Return the (x, y) coordinate for the center point of the cell that contains the specified text.  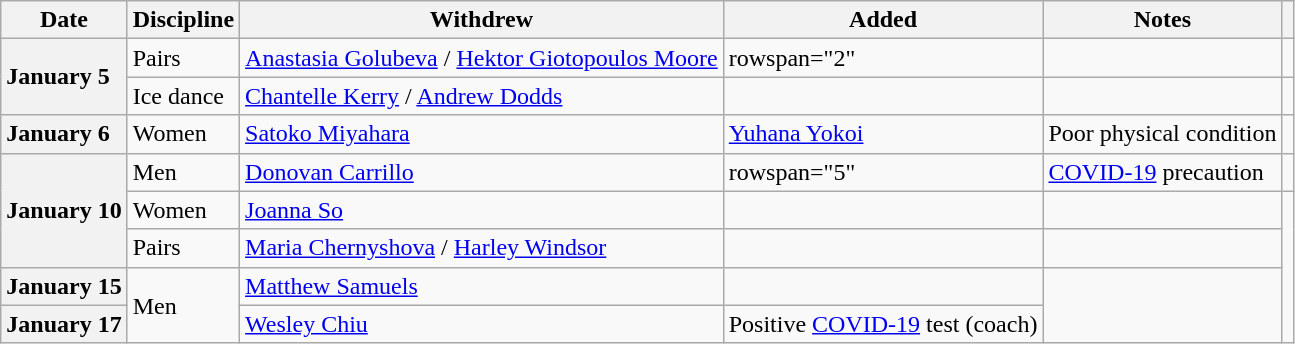
Added (883, 20)
rowspan="2" (883, 58)
Joanna So (482, 210)
January 10 (64, 210)
Yuhana Yokoi (883, 134)
Poor physical condition (1162, 134)
January 15 (64, 286)
rowspan="5" (883, 172)
Withdrew (482, 20)
January 6 (64, 134)
Anastasia Golubeva / Hektor Giotopoulos Moore (482, 58)
Matthew Samuels (482, 286)
January 17 (64, 324)
Positive COVID-19 test (coach) (883, 324)
Ice dance (183, 96)
Donovan Carrillo (482, 172)
Maria Chernyshova / Harley Windsor (482, 248)
Date (64, 20)
January 5 (64, 77)
Notes (1162, 20)
Chantelle Kerry / Andrew Dodds (482, 96)
Discipline (183, 20)
Wesley Chiu (482, 324)
COVID-19 precaution (1162, 172)
Satoko Miyahara (482, 134)
